Locate the cell with the specified text and output its (X, Y) center coordinate. 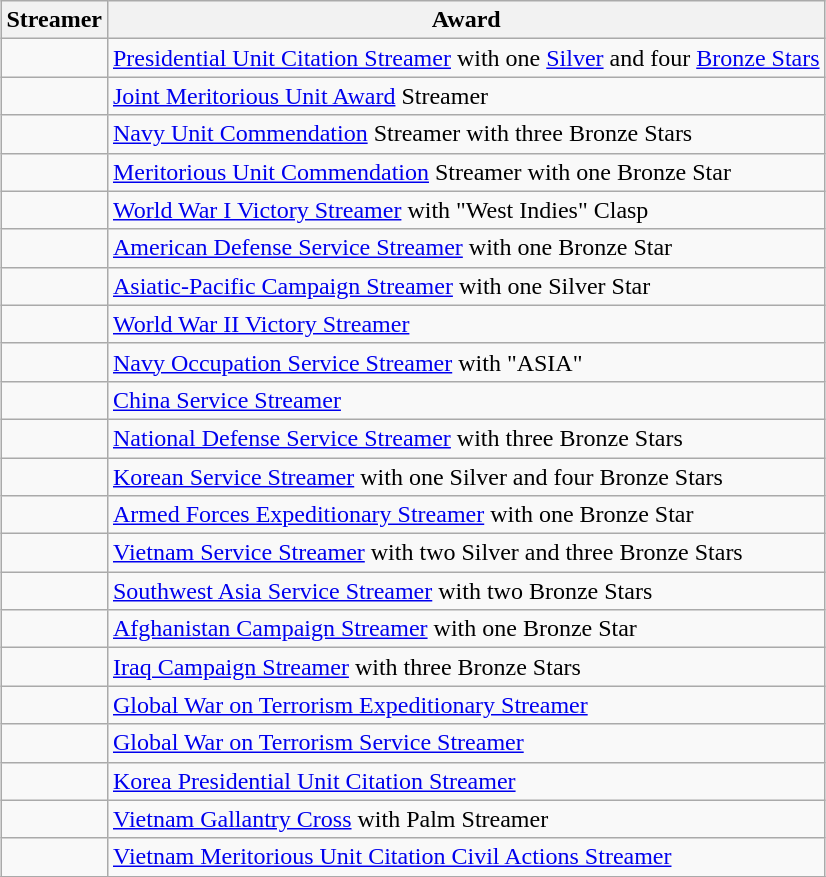
Iraq Campaign Streamer with three Bronze Stars (466, 667)
Meritorious Unit Commendation Streamer with one Bronze Star (466, 172)
Navy Occupation Service Streamer with "ASIA" (466, 362)
Korea Presidential Unit Citation Streamer (466, 781)
Armed Forces Expeditionary Streamer with one Bronze Star (466, 515)
Streamer (54, 20)
Asiatic-Pacific Campaign Streamer with one Silver Star (466, 286)
Presidential Unit Citation Streamer with one Silver and four Bronze Stars (466, 58)
Vietnam Meritorious Unit Citation Civil Actions Streamer (466, 857)
World War II Victory Streamer (466, 324)
Joint Meritorious Unit Award Streamer (466, 96)
Award (466, 20)
Vietnam Gallantry Cross with Palm Streamer (466, 819)
Global War on Terrorism Expeditionary Streamer (466, 705)
Vietnam Service Streamer with two Silver and three Bronze Stars (466, 553)
World War I Victory Streamer with "West Indies" Clasp (466, 210)
Afghanistan Campaign Streamer with one Bronze Star (466, 629)
Korean Service Streamer with one Silver and four Bronze Stars (466, 477)
American Defense Service Streamer with one Bronze Star (466, 248)
National Defense Service Streamer with three Bronze Stars (466, 438)
Southwest Asia Service Streamer with two Bronze Stars (466, 591)
China Service Streamer (466, 400)
Global War on Terrorism Service Streamer (466, 743)
Navy Unit Commendation Streamer with three Bronze Stars (466, 134)
